Output the (X, Y) coordinate of the center of the cell containing the given text.  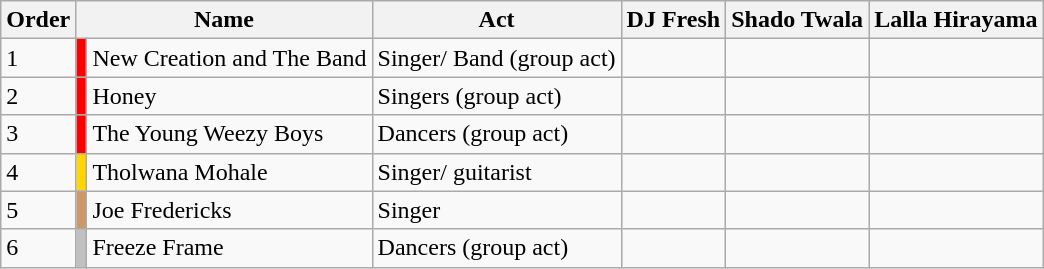
Joe Fredericks (230, 210)
3 (38, 134)
Order (38, 20)
4 (38, 172)
The Young Weezy Boys (230, 134)
Shado Twala (798, 20)
New Creation and The Band (230, 58)
DJ Fresh (674, 20)
Singer/ guitarist (496, 172)
Singer/ Band (group act) (496, 58)
Honey (230, 96)
2 (38, 96)
1 (38, 58)
5 (38, 210)
Act (496, 20)
6 (38, 248)
Singer (496, 210)
Tholwana Mohale (230, 172)
Lalla Hirayama (956, 20)
Singers (group act) (496, 96)
Freeze Frame (230, 248)
Name (224, 20)
